Determine the (X, Y) coordinate at the center of the cell enclosing the given text.  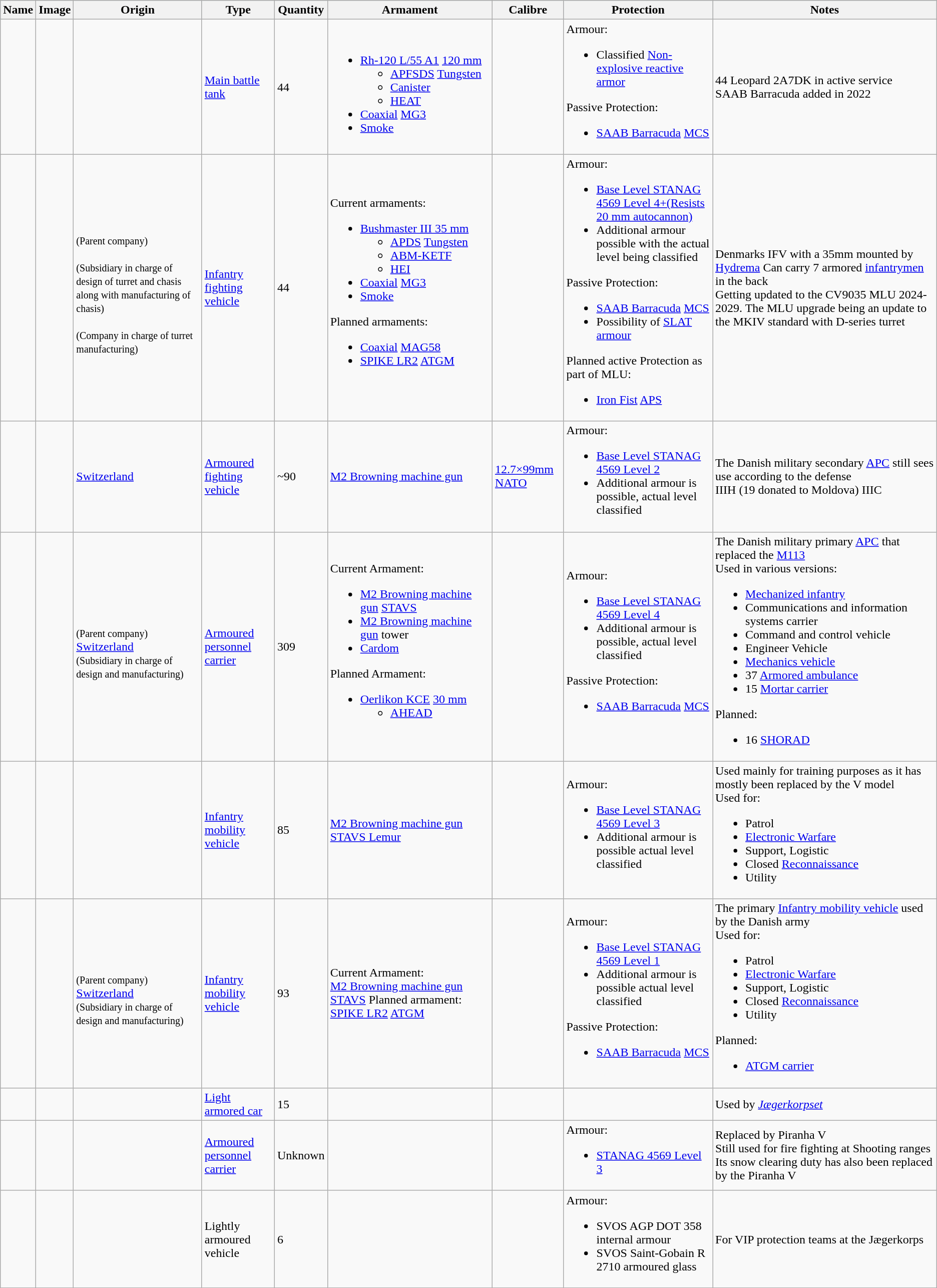
~90 (301, 477)
M2 Browning machine gun STAVS Lemur (409, 830)
Used by Jægerkorpset (825, 1104)
Armour:Base Level STANAG 4569 Level 3Additional armour is possible actual level classified (638, 830)
Quantity (301, 10)
(Parent company) (Subsidiary in charge of design of turret and chasis along with manufacturing of chasis) (Company in charge of turret manufacturing) (138, 287)
Protection (638, 10)
85 (301, 830)
Current Armament:M2 Browning machine gun STAVSM2 Browning machine gun towerCardomPlanned Armament:Oerlikon KCE 30 mmAHEAD (409, 647)
Unknown (301, 1155)
Current Armament:M2 Browning machine gun STAVS Planned armament: SPIKE LR2 ATGM (409, 994)
Lightly armoured vehicle (238, 1239)
Armour:Base Level STANAG 4569 Level 2Additional armour is possible, actual level classified (638, 477)
Replaced by Piranha VStill used for fire fighting at Shooting rangesIts snow clearing duty has also been replaced by the Piranha V (825, 1155)
Notes (825, 10)
309 (301, 647)
Origin (138, 10)
Armament (409, 10)
Armour:STANAG 4569 Level 3 (638, 1155)
Infantry fighting vehicle (238, 287)
12.7×99mm NATO (528, 477)
93 (301, 994)
Armour:SVOS AGP DOT 358 internal armourSVOS Saint-Gobain R 2710 armoured glass (638, 1239)
Image (55, 10)
Type (238, 10)
Calibre (528, 10)
Armour:Base Level STANAG 4569 Level 1Additional armour is possible actual level classified Passive Protection:SAAB Barracuda MCS (638, 994)
Armour:Classified Non-explosive reactive armorPassive Protection:SAAB Barracuda MCS (638, 87)
Current armaments:Bushmaster III 35 mmAPDS TungstenABM-KETFHEICoaxial MG3SmokePlanned armaments:Coaxial MAG58SPIKE LR2 ATGM (409, 287)
Armoured fighting vehicle (238, 477)
M2 Browning machine gun (409, 477)
44 Leopard 2A7DK in active serviceSAAB Barracuda added in 2022 (825, 87)
Main battle tank (238, 87)
Armour:Base Level STANAG 4569 Level 4Additional armour is possible, actual level classifiedPassive Protection:SAAB Barracuda MCS (638, 647)
15 (301, 1104)
6 (301, 1239)
Name (18, 10)
For VIP protection teams at the Jægerkorps (825, 1239)
Switzerland (138, 477)
Light armored car (238, 1104)
Rh-120 L/55 A1 120 mmAPFSDS TungstenCanisterHEATCoaxial MG3Smoke (409, 87)
The Danish military secondary APC still sees use according to the defenseIIIH (19 donated to Moldova) IIIC (825, 477)
